Capture the cell that displays the provided text and extract its [X, Y] central coordinate. 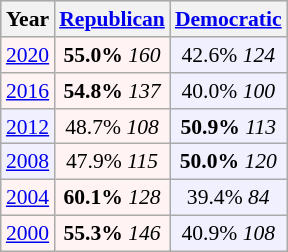
60.1% 128 [112, 197]
2016 [28, 91]
Year [28, 19]
39.4% 84 [228, 197]
Republican [112, 19]
40.9% 108 [228, 233]
2020 [28, 55]
42.6% 124 [228, 55]
55.3% 146 [112, 233]
2000 [28, 233]
47.9% 115 [112, 162]
2008 [28, 162]
2012 [28, 126]
54.8% 137 [112, 91]
Democratic [228, 19]
48.7% 108 [112, 126]
50.0% 120 [228, 162]
40.0% 100 [228, 91]
2004 [28, 197]
55.0% 160 [112, 55]
50.9% 113 [228, 126]
